From the cell containing the given text, extract its center point as (x, y) coordinate. 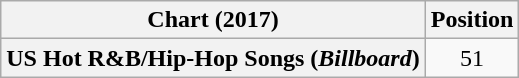
US Hot R&B/Hip-Hop Songs (Billboard) (213, 58)
Position (472, 20)
Chart (2017) (213, 20)
51 (472, 58)
